Identify which cell holds the provided text, then report its (x, y) central coordinate. 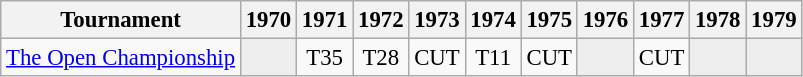
1979 (774, 20)
1972 (381, 20)
1974 (493, 20)
1976 (605, 20)
1971 (325, 20)
T11 (493, 58)
T28 (381, 58)
1978 (718, 20)
Tournament (121, 20)
The Open Championship (121, 58)
1977 (661, 20)
1973 (437, 20)
1975 (549, 20)
T35 (325, 58)
1970 (268, 20)
